Determine the [x, y] coordinate at the center of the cell enclosing the given text.  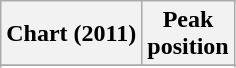
Chart (2011) [72, 34]
Peakposition [188, 34]
